For the text-containing cell, return its midpoint in [x, y] coordinate format. 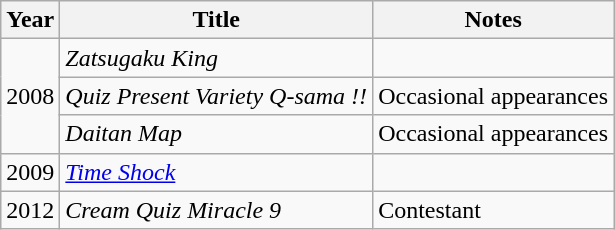
Daitan Map [216, 134]
Cream Quiz Miracle 9 [216, 210]
2012 [30, 210]
Year [30, 20]
Notes [494, 20]
Quiz Present Variety Q-sama !! [216, 96]
Contestant [494, 210]
2008 [30, 96]
Zatsugaku King [216, 58]
Time Shock [216, 172]
2009 [30, 172]
Title [216, 20]
